Determine the [X, Y] coordinate at the center of the cell enclosing the given text.  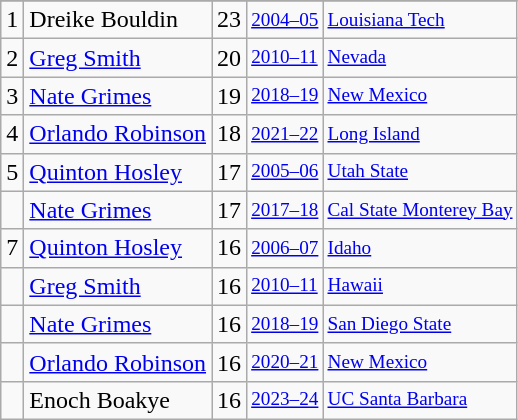
3 [12, 96]
2021–22 [285, 134]
Long Island [420, 134]
19 [230, 96]
2006–07 [285, 248]
Hawaii [420, 286]
Cal State Monterey Bay [420, 210]
Louisiana Tech [420, 20]
Dreike Bouldin [118, 20]
2 [12, 58]
2017–18 [285, 210]
20 [230, 58]
2020–21 [285, 362]
23 [230, 20]
UC Santa Barbara [420, 400]
Idaho [420, 248]
Enoch Boakye [118, 400]
7 [12, 248]
5 [12, 172]
2005–06 [285, 172]
2004–05 [285, 20]
San Diego State [420, 324]
4 [12, 134]
2023–24 [285, 400]
18 [230, 134]
Utah State [420, 172]
Nevada [420, 58]
1 [12, 20]
